Provide the [X, Y] coordinate of the cell's center where the given text is located.  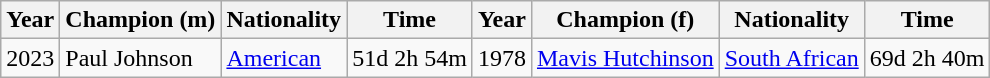
South African [792, 58]
Paul Johnson [140, 58]
Mavis Hutchinson [625, 58]
American [284, 58]
1978 [502, 58]
Champion (f) [625, 20]
51d 2h 54m [410, 58]
2023 [30, 58]
Champion (m) [140, 20]
69d 2h 40m [927, 58]
